Output the (x, y) coordinate of the center of the cell containing the given text.  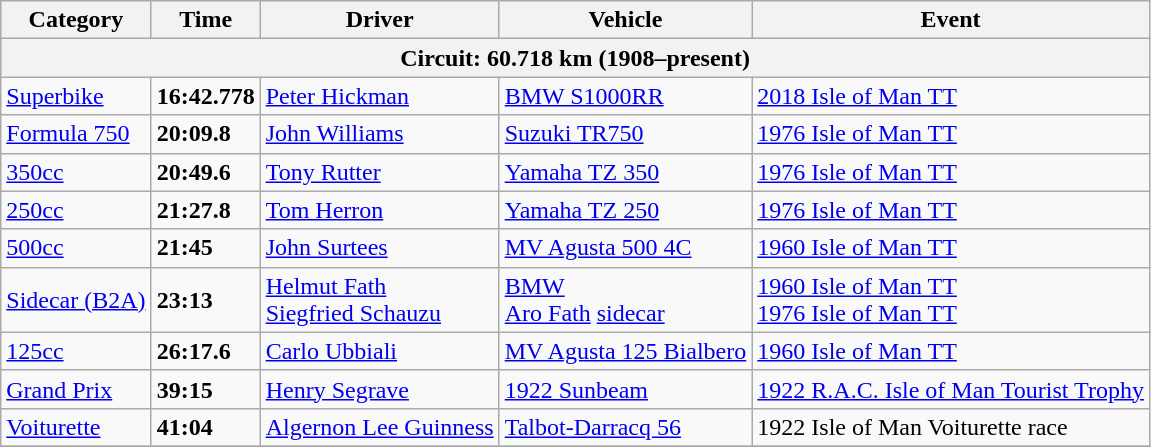
Tony Rutter (380, 172)
Yamaha TZ 350 (626, 172)
20:09.8 (206, 134)
Driver (380, 20)
Time (206, 20)
Yamaha TZ 250 (626, 210)
1960 Isle of Man TT 1976 Isle of Man TT (951, 300)
Sidecar (B2A) (76, 300)
350cc (76, 172)
250cc (76, 210)
John Surtees (380, 248)
Category (76, 20)
Voiturette (76, 427)
21:27.8 (206, 210)
20:49.6 (206, 172)
John Williams (380, 134)
Peter Hickman (380, 96)
Event (951, 20)
MV Agusta 500 4C (626, 248)
Algernon Lee Guinness (380, 427)
BMW S1000RR (626, 96)
Formula 750 (76, 134)
Circuit: 60.718 km (1908–present) (576, 58)
Suzuki TR750 (626, 134)
21:45 (206, 248)
1922 R.A.C. Isle of Man Tourist Trophy (951, 389)
16:42.778 (206, 96)
Grand Prix (76, 389)
1922 Sunbeam (626, 389)
41:04 (206, 427)
Carlo Ubbiali (380, 351)
23:13 (206, 300)
Talbot-Darracq 56 (626, 427)
125cc (76, 351)
Henry Segrave (380, 389)
Helmut Fath Siegfried Schauzu (380, 300)
500cc (76, 248)
Superbike (76, 96)
Vehicle (626, 20)
2018 Isle of Man TT (951, 96)
39:15 (206, 389)
MV Agusta 125 Bialbero (626, 351)
Tom Herron (380, 210)
1922 Isle of Man Voiturette race (951, 427)
BMW Aro Fath sidecar (626, 300)
26:17.6 (206, 351)
